Scan for the cell matching the given text and deliver its [X, Y] coordinate at center. 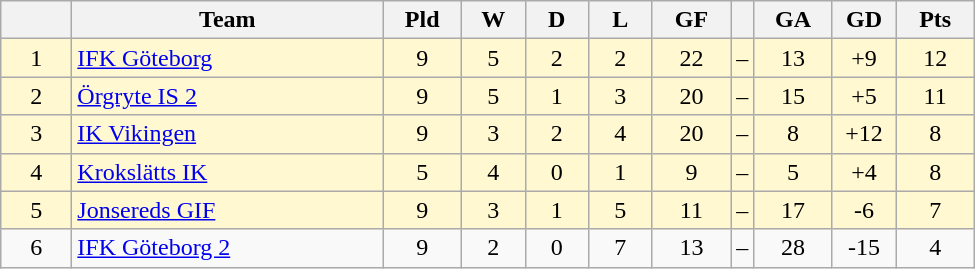
17 [794, 210]
L [621, 20]
D [557, 20]
15 [794, 96]
IFK Göteborg 2 [228, 248]
Örgryte IS 2 [228, 96]
W [493, 20]
Pld [422, 20]
Jonsereds GIF [228, 210]
22 [692, 58]
6 [36, 248]
+4 [864, 172]
12 [936, 58]
+5 [864, 96]
GD [864, 20]
GA [794, 20]
-6 [864, 210]
IFK Göteborg [228, 58]
-15 [864, 248]
Team [228, 20]
+9 [864, 58]
Krokslätts IK [228, 172]
Pts [936, 20]
+12 [864, 134]
IK Vikingen [228, 134]
GF [692, 20]
28 [794, 248]
